Return the [X, Y] coordinate for the center point of the cell that contains the specified text.  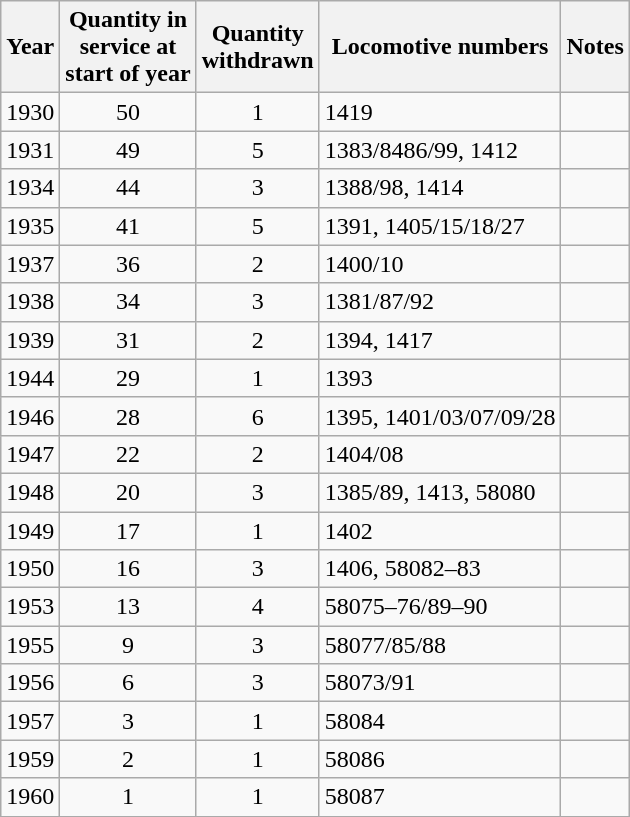
Year [30, 47]
44 [128, 188]
1935 [30, 226]
58086 [440, 759]
58087 [440, 797]
28 [128, 416]
1385/89, 1413, 58080 [440, 492]
1959 [30, 759]
1400/10 [440, 264]
1947 [30, 454]
1406, 58082–83 [440, 569]
Locomotive numbers [440, 47]
1383/8486/99, 1412 [440, 150]
20 [128, 492]
22 [128, 454]
16 [128, 569]
Quantitywithdrawn [258, 47]
17 [128, 531]
1930 [30, 112]
1388/98, 1414 [440, 188]
58075–76/89–90 [440, 607]
13 [128, 607]
1937 [30, 264]
31 [128, 340]
1934 [30, 188]
41 [128, 226]
1944 [30, 378]
4 [258, 607]
1404/08 [440, 454]
1938 [30, 302]
58077/85/88 [440, 645]
1948 [30, 492]
1419 [440, 112]
1955 [30, 645]
1393 [440, 378]
58084 [440, 721]
1946 [30, 416]
1931 [30, 150]
Notes [595, 47]
58073/91 [440, 683]
36 [128, 264]
1402 [440, 531]
1953 [30, 607]
1956 [30, 683]
1950 [30, 569]
1381/87/92 [440, 302]
49 [128, 150]
1939 [30, 340]
1391, 1405/15/18/27 [440, 226]
1957 [30, 721]
9 [128, 645]
Quantity inservice atstart of year [128, 47]
1394, 1417 [440, 340]
1949 [30, 531]
50 [128, 112]
1960 [30, 797]
34 [128, 302]
1395, 1401/03/07/09/28 [440, 416]
29 [128, 378]
